Return (X, Y) of the center of cell containing provided text 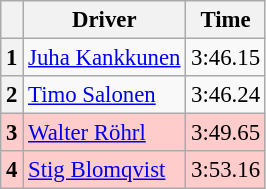
Time (226, 20)
3:46.24 (226, 95)
3:46.15 (226, 58)
3:53.16 (226, 170)
3:49.65 (226, 133)
Driver (104, 20)
Stig Blomqvist (104, 170)
4 (12, 170)
3 (12, 133)
Timo Salonen (104, 95)
2 (12, 95)
1 (12, 58)
Juha Kankkunen (104, 58)
Walter Röhrl (104, 133)
